From the cell containing the given text, extract its center point as [x, y] coordinate. 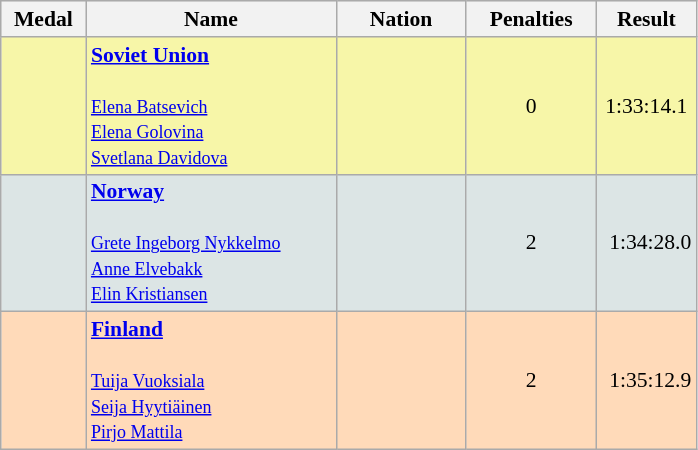
1:35:12.9 [646, 381]
Medal [44, 19]
1:33:14.1 [646, 106]
Name [211, 19]
1:34:28.0 [646, 243]
0 [531, 106]
Penalties [531, 19]
FinlandTuija VuoksialaSeija HyytiäinenPirjo Mattila [211, 381]
Nation [401, 19]
Soviet UnionElena BatsevichElena GolovinaSvetlana Davidova [211, 106]
Result [646, 19]
NorwayGrete Ingeborg NykkelmoAnne ElvebakkElin Kristiansen [211, 243]
